Scan for the cell matching the given text and deliver its [X, Y] coordinate at center. 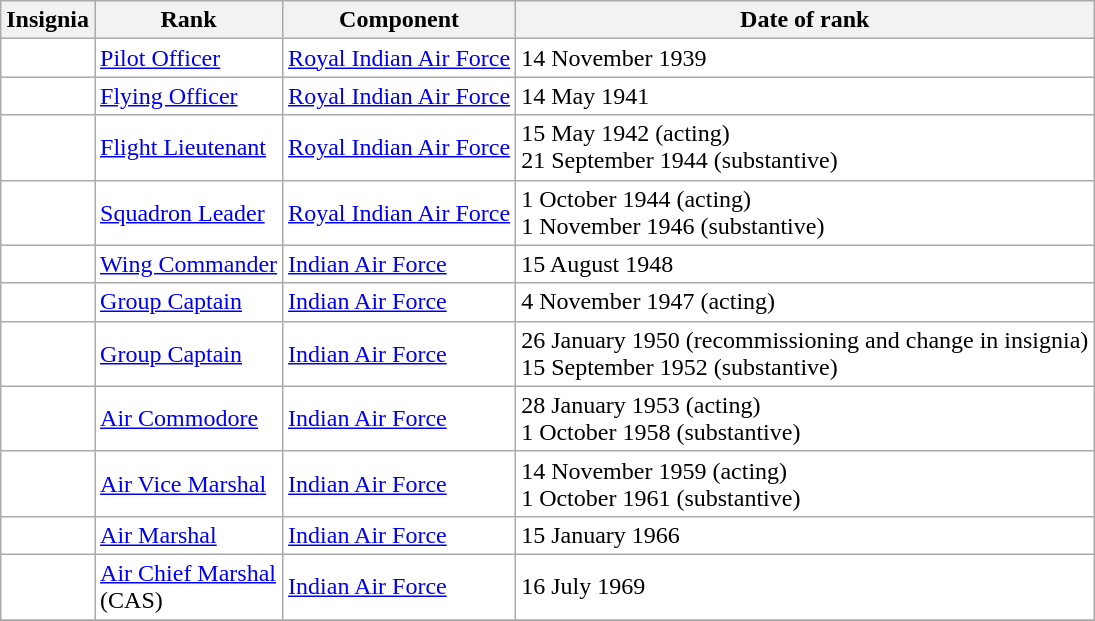
Air Marshal [189, 535]
15 May 1942 (acting)21 September 1944 (substantive) [805, 148]
Squadron Leader [189, 212]
14 May 1941 [805, 96]
Date of rank [805, 20]
14 November 1959 (acting)1 October 1961 (substantive) [805, 484]
Air Commodore [189, 418]
Insignia [48, 20]
Rank [189, 20]
Component [400, 20]
Pilot Officer [189, 58]
Flying Officer [189, 96]
14 November 1939 [805, 58]
Air Vice Marshal [189, 484]
15 January 1966 [805, 535]
4 November 1947 (acting) [805, 302]
Wing Commander [189, 264]
16 July 1969 [805, 586]
28 January 1953 (acting)1 October 1958 (substantive) [805, 418]
15 August 1948 [805, 264]
26 January 1950 (recommissioning and change in insignia)15 September 1952 (substantive) [805, 354]
1 October 1944 (acting)1 November 1946 (substantive) [805, 212]
Air Chief Marshal(CAS) [189, 586]
Flight Lieutenant [189, 148]
